Return [X, Y] of the center of cell containing provided text 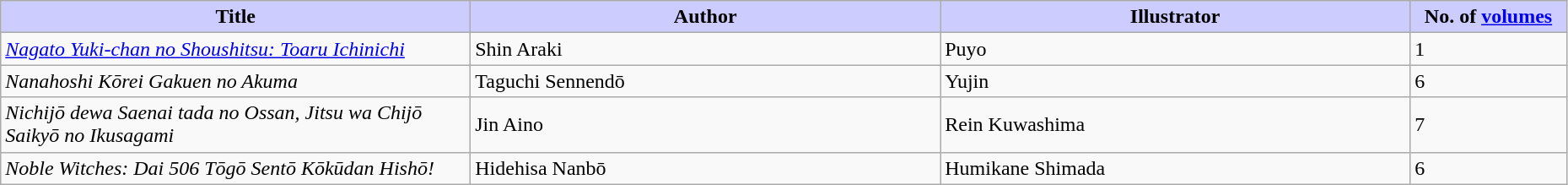
7 [1489, 125]
Illustrator [1176, 17]
Noble Witches: Dai 506 Tōgō Sentō Kōkūdan Hishō! [236, 168]
Nichijō dewa Saenai tada no Ossan, Jitsu wa Chijō Saikyō no Ikusagami [236, 125]
Rein Kuwashima [1176, 125]
Humikane Shimada [1176, 168]
Jin Aino [705, 125]
Nagato Yuki-chan no Shoushitsu: Toaru Ichinichi [236, 49]
Taguchi Sennendō [705, 81]
Author [705, 17]
Hidehisa Nanbō [705, 168]
Title [236, 17]
Yujin [1176, 81]
1 [1489, 49]
Puyo [1176, 49]
Shin Araki [705, 49]
No. of volumes [1489, 17]
Nanahoshi Kōrei Gakuen no Akuma [236, 81]
